Detect which cell encompasses the target text, then output its [X, Y] center coordinate. 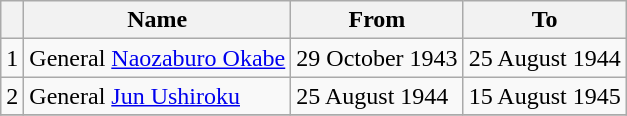
29 October 1943 [377, 58]
15 August 1945 [544, 96]
From [377, 20]
Name [158, 20]
General Jun Ushiroku [158, 96]
To [544, 20]
1 [12, 58]
2 [12, 96]
General Naozaburo Okabe [158, 58]
